Capture the cell that displays the provided text and extract its (x, y) central coordinate. 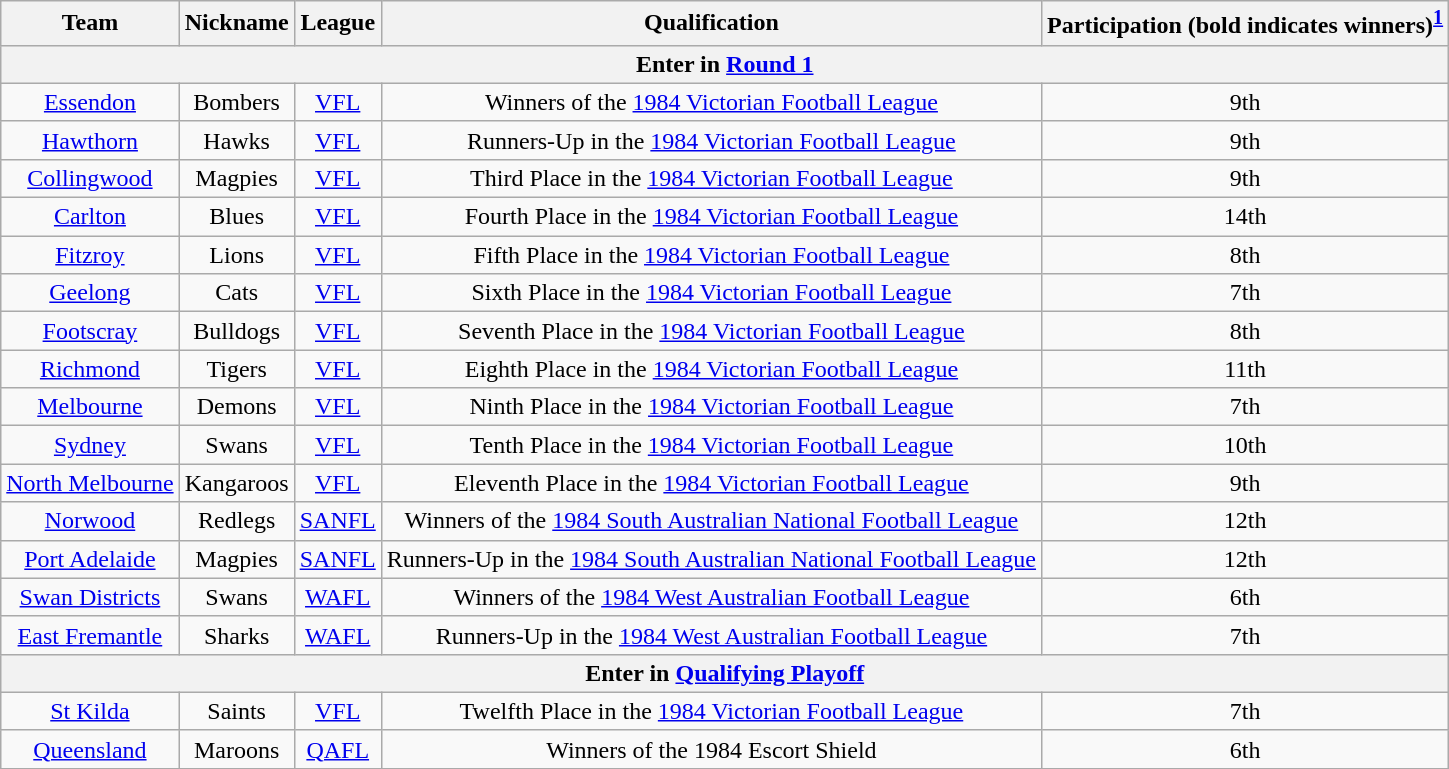
Eighth Place in the 1984 Victorian Football League (711, 369)
Geelong (90, 293)
Third Place in the 1984 Victorian Football League (711, 178)
Enter in Qualifying Playoff (725, 673)
14th (1246, 217)
Hawks (236, 140)
Fifth Place in the 1984 Victorian Football League (711, 255)
Runners-Up in the 1984 Victorian Football League (711, 140)
Footscray (90, 331)
Hawthorn (90, 140)
North Melbourne (90, 483)
10th (1246, 445)
Carlton (90, 217)
East Fremantle (90, 635)
QAFL (338, 749)
11th (1246, 369)
Runners-Up in the 1984 South Australian National Football League (711, 559)
Port Adelaide (90, 559)
St Kilda (90, 711)
League (338, 24)
Winners of the 1984 Victorian Football League (711, 102)
Ninth Place in the 1984 Victorian Football League (711, 407)
Swan Districts (90, 597)
Redlegs (236, 521)
Twelfth Place in the 1984 Victorian Football League (711, 711)
Essendon (90, 102)
Qualification (711, 24)
Enter in Round 1 (725, 64)
Demons (236, 407)
Queensland (90, 749)
Maroons (236, 749)
Sharks (236, 635)
Tenth Place in the 1984 Victorian Football League (711, 445)
Sydney (90, 445)
Richmond (90, 369)
Fitzroy (90, 255)
Winners of the 1984 Escort Shield (711, 749)
Lions (236, 255)
Saints (236, 711)
Participation (bold indicates winners)1 (1246, 24)
Team (90, 24)
Kangaroos (236, 483)
Tigers (236, 369)
Winners of the 1984 South Australian National Football League (711, 521)
Nickname (236, 24)
Seventh Place in the 1984 Victorian Football League (711, 331)
Melbourne (90, 407)
Norwood (90, 521)
Cats (236, 293)
Collingwood (90, 178)
Runners-Up in the 1984 West Australian Football League (711, 635)
Sixth Place in the 1984 Victorian Football League (711, 293)
Eleventh Place in the 1984 Victorian Football League (711, 483)
Fourth Place in the 1984 Victorian Football League (711, 217)
Blues (236, 217)
Bulldogs (236, 331)
Bombers (236, 102)
Winners of the 1984 West Australian Football League (711, 597)
